Locate the cell with the specified text and output its [x, y] center coordinate. 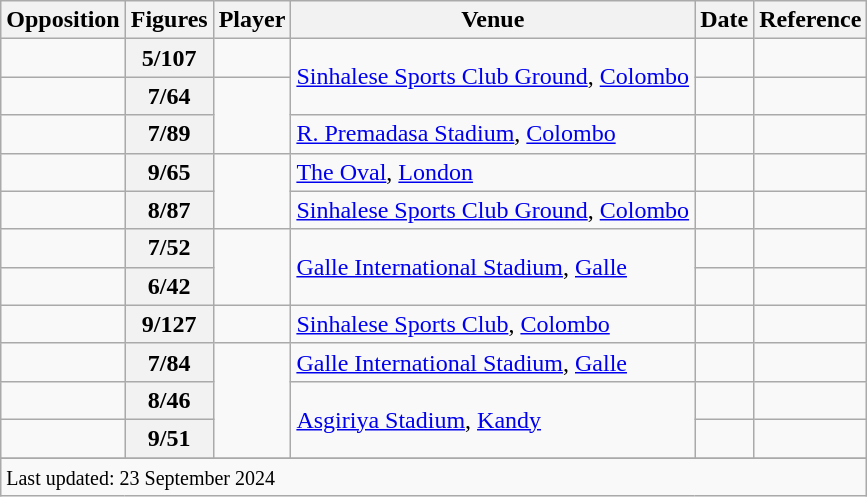
9/127 [169, 324]
Asgiriya Stadium, Kandy [493, 419]
8/87 [169, 210]
7/84 [169, 362]
Player [252, 20]
Sinhalese Sports Club, Colombo [493, 324]
8/46 [169, 400]
5/107 [169, 58]
Figures [169, 20]
9/65 [169, 172]
The Oval, London [493, 172]
Opposition [63, 20]
9/51 [169, 438]
7/89 [169, 134]
7/64 [169, 96]
7/52 [169, 248]
Reference [810, 20]
Last updated: 23 September 2024 [434, 477]
Date [724, 20]
6/42 [169, 286]
Venue [493, 20]
R. Premadasa Stadium, Colombo [493, 134]
